Return (X, Y) of the center of cell containing provided text 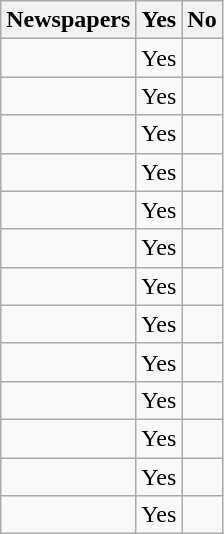
Newspapers (68, 20)
No (202, 20)
